Output the [X, Y] coordinate of the center of the cell containing the given text.  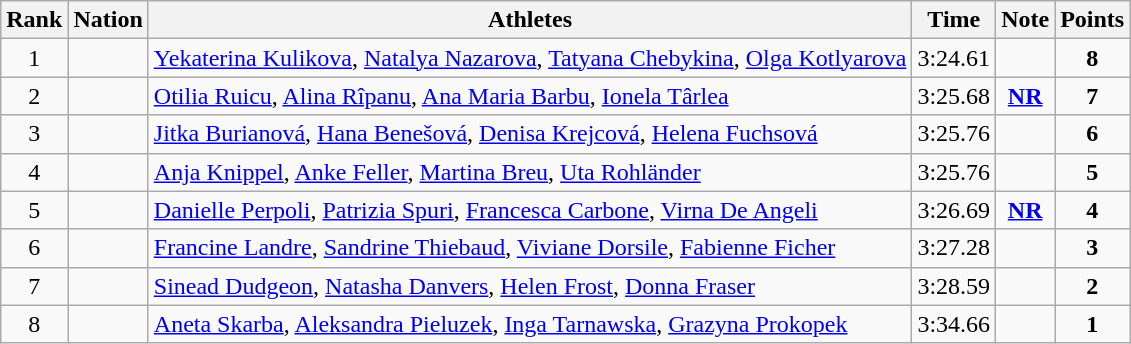
Nation [108, 20]
Francine Landre, Sandrine Thiebaud, Viviane Dorsile, Fabienne Ficher [530, 248]
3:26.69 [954, 210]
3:25.68 [954, 96]
Danielle Perpoli, Patrizia Spuri, Francesca Carbone, Virna De Angeli [530, 210]
3:28.59 [954, 286]
3:34.66 [954, 324]
Anja Knippel, Anke Feller, Martina Breu, Uta Rohländer [530, 172]
Yekaterina Kulikova, Natalya Nazarova, Tatyana Chebykina, Olga Kotlyarova [530, 58]
Note [1026, 20]
Jitka Burianová, Hana Benešová, Denisa Krejcová, Helena Fuchsová [530, 134]
Athletes [530, 20]
Points [1092, 20]
Sinead Dudgeon, Natasha Danvers, Helen Frost, Donna Fraser [530, 286]
Time [954, 20]
3:27.28 [954, 248]
3:24.61 [954, 58]
Rank [34, 20]
Otilia Ruicu, Alina Rîpanu, Ana Maria Barbu, Ionela Târlea [530, 96]
Aneta Skarba, Aleksandra Pieluzek, Inga Tarnawska, Grazyna Prokopek [530, 324]
